Provide the (X, Y) coordinate of the cell's center where the given text is located.  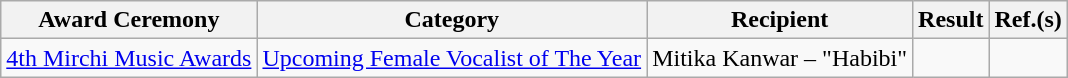
4th Mirchi Music Awards (129, 58)
Recipient (780, 20)
Upcoming Female Vocalist of The Year (452, 58)
Mitika Kanwar – "Habibi" (780, 58)
Result (951, 20)
Award Ceremony (129, 20)
Category (452, 20)
Ref.(s) (1028, 20)
